Return the [x, y] coordinate for the center point of the cell that contains the specified text.  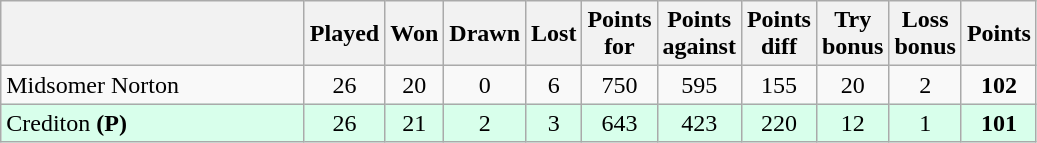
Try bonus [852, 34]
101 [998, 123]
1 [925, 123]
3 [554, 123]
Lost [554, 34]
Points for [620, 34]
423 [699, 123]
Crediton (P) [153, 123]
750 [620, 85]
Points against [699, 34]
595 [699, 85]
0 [485, 85]
Points [998, 34]
6 [554, 85]
Loss bonus [925, 34]
Won [414, 34]
102 [998, 85]
643 [620, 123]
220 [778, 123]
Points diff [778, 34]
21 [414, 123]
12 [852, 123]
Played [344, 34]
Midsomer Norton [153, 85]
155 [778, 85]
Drawn [485, 34]
